Detect which cell encompasses the target text, then output its [X, Y] center coordinate. 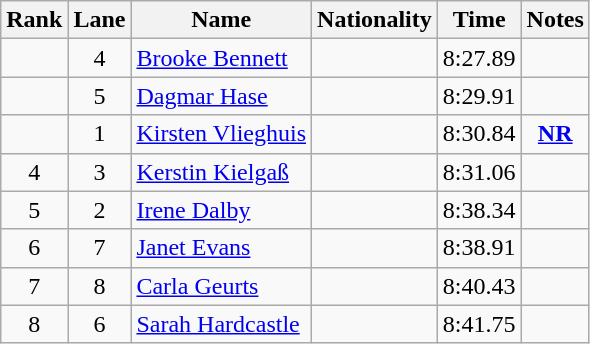
Time [479, 20]
8:38.91 [479, 248]
2 [100, 210]
Janet Evans [222, 248]
Irene Dalby [222, 210]
NR [555, 134]
8:40.43 [479, 286]
8:31.06 [479, 172]
8:27.89 [479, 58]
Kerstin Kielgaß [222, 172]
8:30.84 [479, 134]
3 [100, 172]
Kirsten Vlieghuis [222, 134]
Lane [100, 20]
8:29.91 [479, 96]
Name [222, 20]
Rank [34, 20]
8:41.75 [479, 324]
Dagmar Hase [222, 96]
Sarah Hardcastle [222, 324]
8:38.34 [479, 210]
Notes [555, 20]
Nationality [375, 20]
1 [100, 134]
Brooke Bennett [222, 58]
Carla Geurts [222, 286]
